Output the (x, y) coordinate of the center of the cell containing the given text.  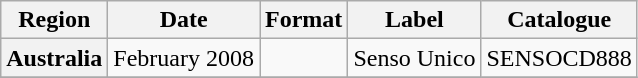
Format (304, 20)
Date (184, 20)
February 2008 (184, 58)
SENSOCD888 (559, 58)
Senso Unico (414, 58)
Catalogue (559, 20)
Region (54, 20)
Australia (54, 58)
Label (414, 20)
